Extract the [x, y] coordinate from the center of the cell holding the provided text.  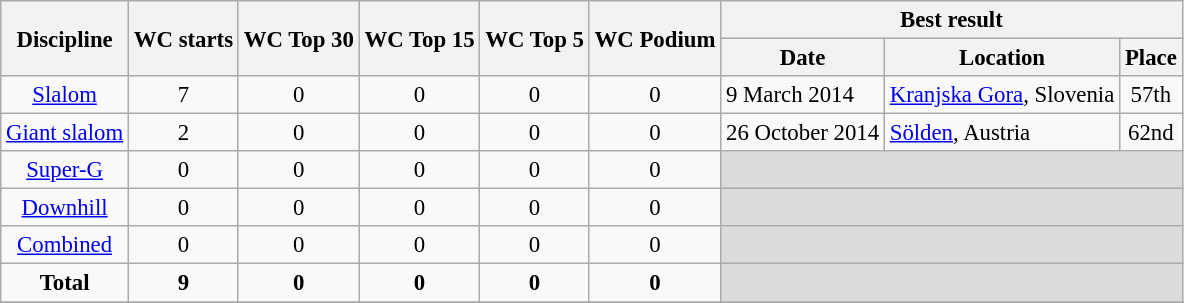
Kranjska Gora, Slovenia [1002, 95]
WC Podium [654, 38]
Combined [65, 245]
WC Top 5 [534, 38]
Total [65, 283]
Location [1002, 58]
Super-G [65, 170]
9 March 2014 [803, 95]
Downhill [65, 208]
57th [1151, 95]
Best result [952, 20]
WC starts [183, 38]
Date [803, 58]
62nd [1151, 133]
WC Top 15 [420, 38]
Place [1151, 58]
9 [183, 283]
Slalom [65, 95]
WC Top 30 [298, 38]
7 [183, 95]
Discipline [65, 38]
26 October 2014 [803, 133]
Sölden, Austria [1002, 133]
2 [183, 133]
Giant slalom [65, 133]
